Determine the (X, Y) coordinate at the center of the cell enclosing the given text.  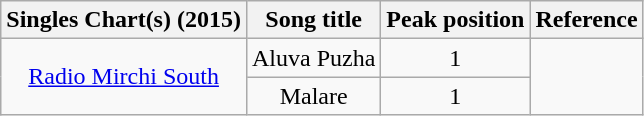
Malare (313, 96)
Singles Chart(s) (2015) (124, 20)
Radio Mirchi South (124, 77)
Peak position (456, 20)
Aluva Puzha (313, 58)
Song title (313, 20)
Reference (586, 20)
